From the cell containing the given text, extract its center point as (x, y) coordinate. 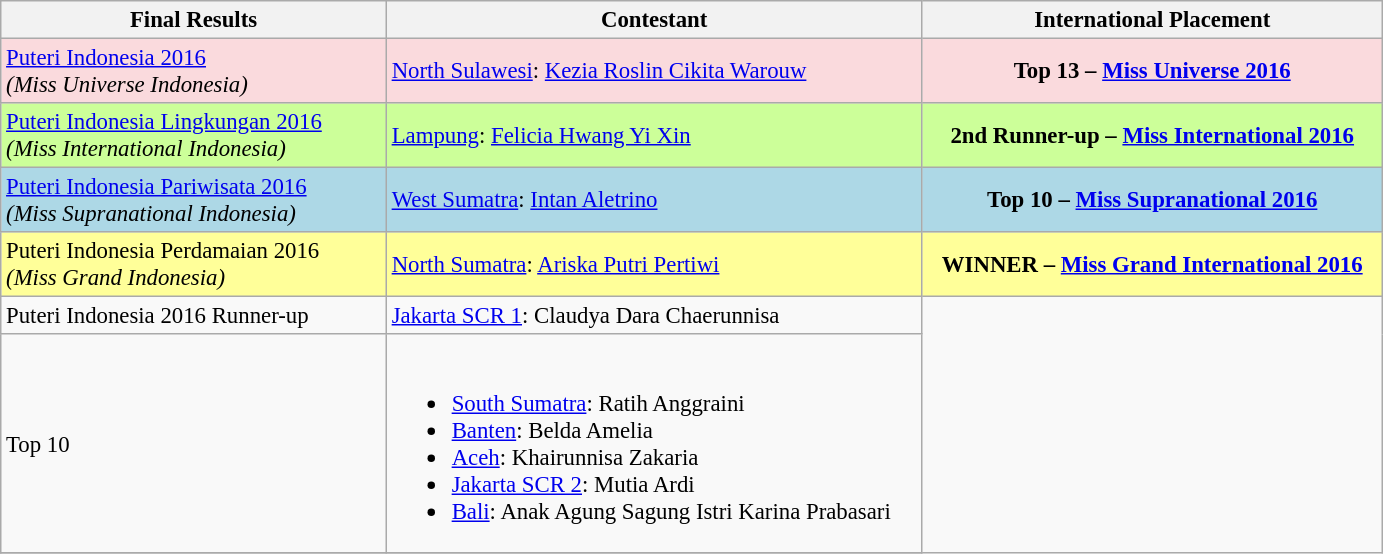
West Sumatra: Intan Aletrino (654, 200)
Puteri Indonesia Perdamaian 2016(Miss Grand Indonesia) (194, 264)
Jakarta SCR 1: Claudya Dara Chaerunnisa (654, 316)
Puteri Indonesia 2016 Runner-up (194, 316)
North Sulawesi: Kezia Roslin Cikita Warouw (654, 72)
Puteri Indonesia Lingkungan 2016(Miss International Indonesia) (194, 136)
Puteri Indonesia 2016(Miss Universe Indonesia) (194, 72)
Puteri Indonesia Pariwisata 2016(Miss Supranational Indonesia) (194, 200)
Lampung: Felicia Hwang Yi Xin (654, 136)
WINNER – Miss Grand International 2016 (1152, 264)
Contestant (654, 20)
2nd Runner-up – Miss International 2016 (1152, 136)
Final Results (194, 20)
International Placement (1152, 20)
Top 10 – Miss Supranational 2016 (1152, 200)
Top 13 – Miss Universe 2016 (1152, 72)
North Sumatra: Ariska Putri Pertiwi (654, 264)
Top 10 (194, 443)
